Pinpoint the cell where the given text exists, returning its [x, y] midpoint coordinate. 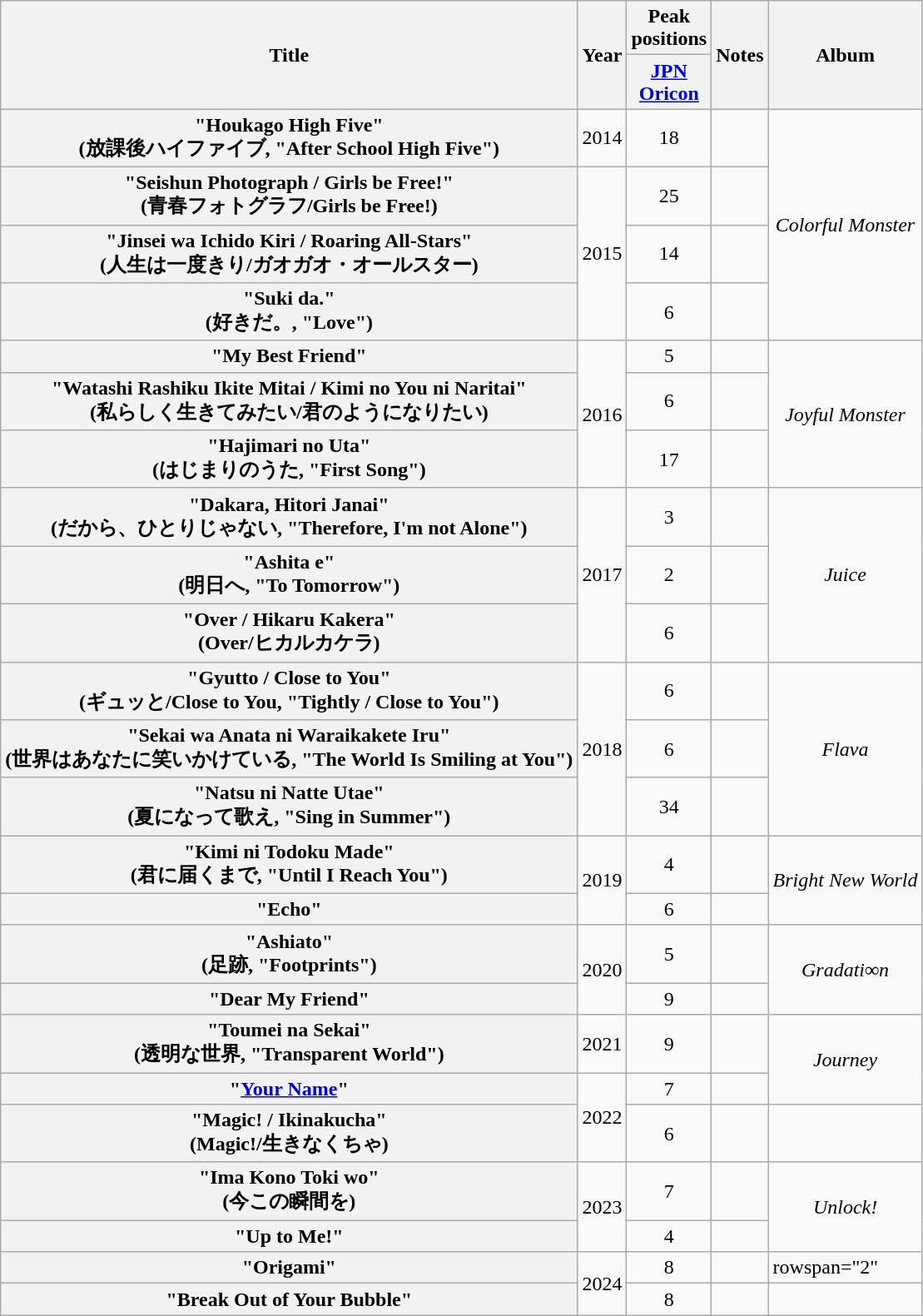
Juice [846, 574]
"Suki da."(好きだ。, "Love") [290, 312]
"Origami" [290, 1268]
Bright New World [846, 881]
"Dear My Friend" [290, 999]
2017 [603, 574]
34 [669, 807]
"Break Out of Your Bubble" [290, 1299]
"Jinsei wa Ichido Kiri / Roaring All-Stars"(人生は一度きり/ガオガオ・オールスター) [290, 254]
2016 [603, 415]
"Dakara, Hitori Janai"(だから、ひとりじゃない, "Therefore, I'm not Alone") [290, 517]
"Ashita e"(明日へ, "To Tomorrow") [290, 575]
"Sekai wa Anata ni Waraikakete Iru"(世界はあなたに笑いかけている, "The World Is Smiling at You") [290, 749]
rowspan="2" [846, 1268]
Album [846, 55]
"Seishun Photograph / Girls be Free!"(青春フォトグラフ/Girls be Free!) [290, 196]
2 [669, 575]
"My Best Friend" [290, 356]
Flava [846, 749]
Joyful Monster [846, 415]
"Ashiato"(足跡, "Footprints") [290, 954]
"Toumei na Sekai"(透明な世界, "Transparent World") [290, 1044]
"Natsu ni Natte Utae"(夏になって歌え, "Sing in Summer") [290, 807]
Unlock! [846, 1207]
"Gyutto / Close to You"(ギュッと/Close to You, "Tightly / Close to You") [290, 691]
Colorful Monster [846, 225]
17 [669, 459]
2014 [603, 138]
"Houkago High Five"(放課後ハイファイブ, "After School High Five") [290, 138]
"Ima Kono Toki wo"(今この瞬間を) [290, 1191]
Title [290, 55]
"Up to Me!" [290, 1236]
"Kimi ni Todoku Made"(君に届くまで, "Until I Reach You") [290, 865]
3 [669, 517]
"Magic! / Ikinakucha"(Magic!/生きなくちゃ) [290, 1134]
"Hajimari no Uta"(はじまりのうた, "First Song") [290, 459]
"Over / Hikaru Kakera"(Over/ヒカルカケラ) [290, 633]
Notes [740, 55]
"Watashi Rashiku Ikite Mitai / Kimi no You ni Naritai"(私らしく生きてみたい/君のようになりたい) [290, 401]
25 [669, 196]
2024 [603, 1284]
2020 [603, 970]
2021 [603, 1044]
Peak positions [669, 28]
2023 [603, 1207]
JPNOricon [669, 82]
2019 [603, 881]
Gradati∞n [846, 970]
Journey [846, 1060]
2022 [603, 1117]
"Echo" [290, 909]
2015 [603, 253]
18 [669, 138]
14 [669, 254]
"Your Name" [290, 1088]
2018 [603, 749]
Year [603, 55]
